Search for the cell housing the specified text and yield its (X, Y) center coordinate. 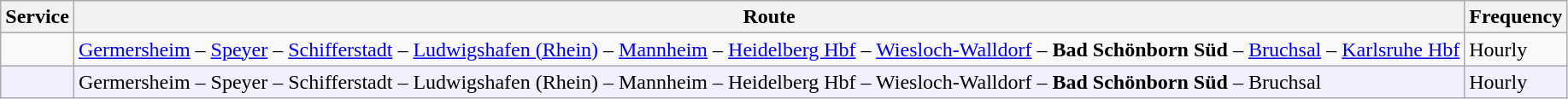
Germersheim – Speyer – Schifferstadt – Ludwigshafen (Rhein) – Mannheim – Heidelberg Hbf – Wiesloch-Walldorf – Bad Schönborn Süd – Bruchsal (769, 82)
Route (769, 17)
Service (38, 17)
Frequency (1516, 17)
